Locate the cell with the specified text and output its [X, Y] center coordinate. 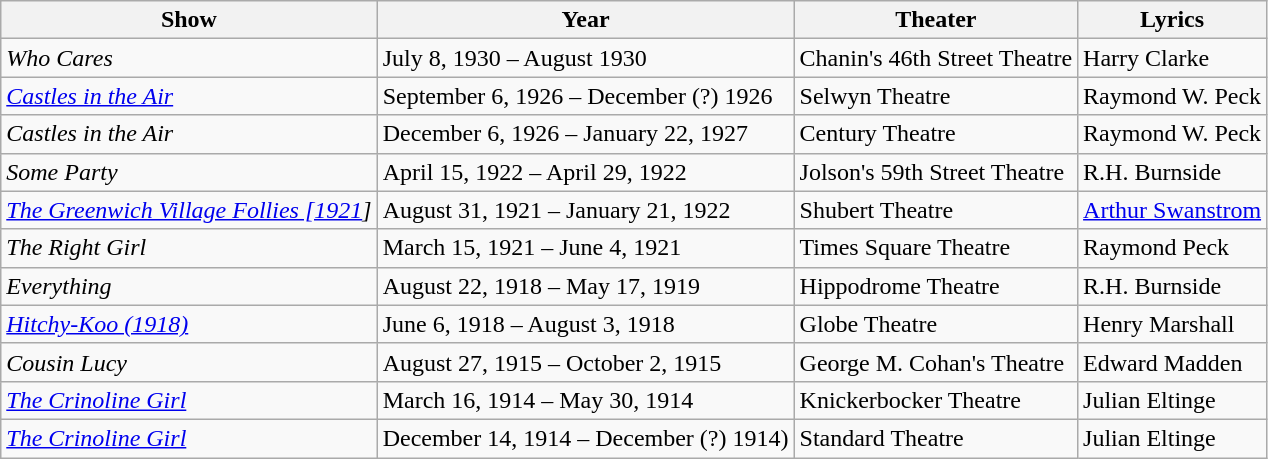
April 15, 1922 – April 29, 1922 [586, 172]
September 6, 1926 – December (?) 1926 [586, 96]
Show [189, 20]
Globe Theatre [936, 324]
Raymond Peck [1172, 248]
Cousin Lucy [189, 362]
June 6, 1918 – August 3, 1918 [586, 324]
March 15, 1921 – June 4, 1921 [586, 248]
The Greenwich Village Follies [1921] [189, 210]
Edward Madden [1172, 362]
The Right Girl [189, 248]
December 14, 1914 – December (?) 1914) [586, 438]
August 22, 1918 – May 17, 1919 [586, 286]
Knickerbocker Theatre [936, 400]
December 6, 1926 – January 22, 1927 [586, 134]
Hitchy-Koo (1918) [189, 324]
August 27, 1915 – October 2, 1915 [586, 362]
Theater [936, 20]
Arthur Swanstrom [1172, 210]
Standard Theatre [936, 438]
Henry Marshall [1172, 324]
George M. Cohan's Theatre [936, 362]
Century Theatre [936, 134]
Year [586, 20]
Chanin's 46th Street Theatre [936, 58]
July 8, 1930 – August 1930 [586, 58]
Lyrics [1172, 20]
Everything [189, 286]
Some Party [189, 172]
Jolson's 59th Street Theatre [936, 172]
August 31, 1921 – January 21, 1922 [586, 210]
Times Square Theatre [936, 248]
Who Cares [189, 58]
Hippodrome Theatre [936, 286]
March 16, 1914 – May 30, 1914 [586, 400]
Shubert Theatre [936, 210]
Selwyn Theatre [936, 96]
Harry Clarke [1172, 58]
